Return (x, y) of the center of cell containing provided text 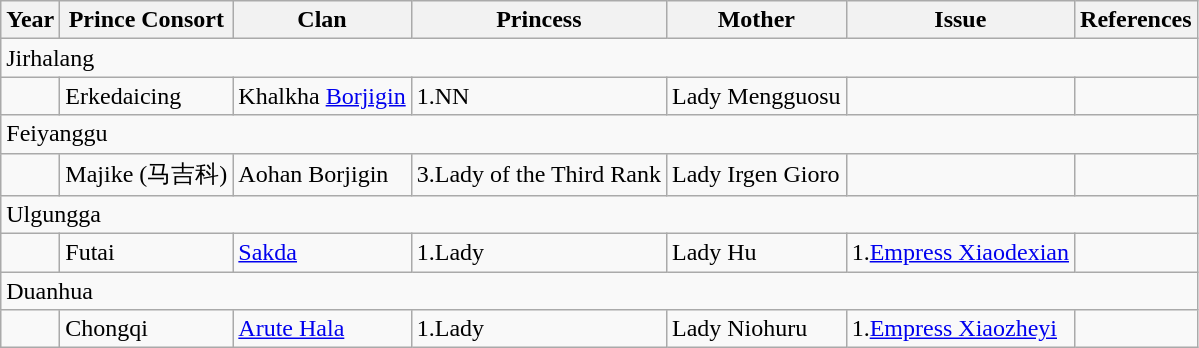
Lady Hu (756, 253)
Arute Hala (322, 329)
Year (30, 20)
Mother (756, 20)
Feiyanggu (599, 134)
Clan (322, 20)
Duanhua (599, 291)
3.Lady of the Third Rank (538, 174)
Lady Niohuru (756, 329)
1.NN (538, 96)
Lady Irgen Gioro (756, 174)
Khalkha Borjigin (322, 96)
Aohan Borjigin (322, 174)
Jirhalang (599, 58)
1.Empress Xiaodexian (960, 253)
Lady Mengguosu (756, 96)
Futai (146, 253)
1.Empress Xiaozheyi (960, 329)
Prince Consort (146, 20)
References (1136, 20)
Majike (马吉科) (146, 174)
Issue (960, 20)
Chongqi (146, 329)
Ulgungga (599, 215)
Sakda (322, 253)
Erkedaicing (146, 96)
Princess (538, 20)
